Return the [x, y] coordinate for the center point of the cell that contains the specified text.  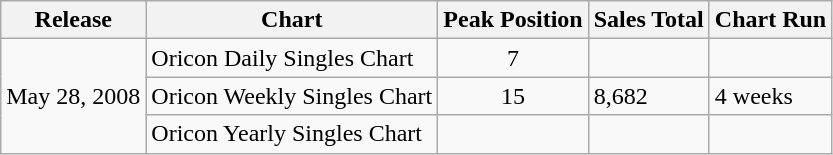
Oricon Yearly Singles Chart [292, 134]
8,682 [648, 96]
4 weeks [770, 96]
15 [513, 96]
7 [513, 58]
Chart Run [770, 20]
Peak Position [513, 20]
Chart [292, 20]
May 28, 2008 [74, 96]
Oricon Daily Singles Chart [292, 58]
Release [74, 20]
Oricon Weekly Singles Chart [292, 96]
Sales Total [648, 20]
